Identify which cell holds the provided text, then report its [x, y] central coordinate. 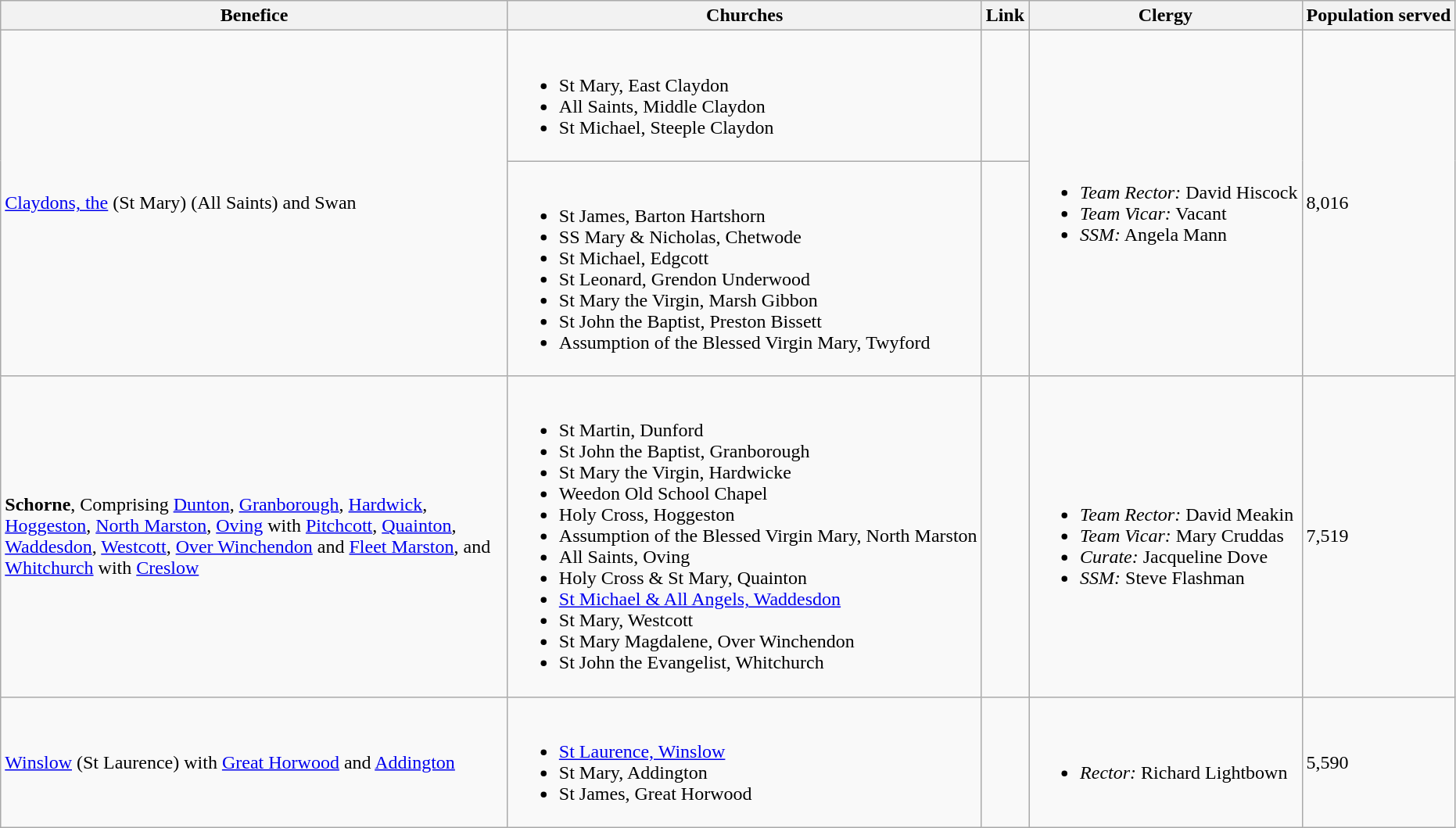
Link [1005, 16]
Team Rector: David MeakinTeam Vicar: Mary CruddasCurate: Jacqueline DoveSSM: Steve Flashman [1165, 536]
Team Rector: David HiscockTeam Vicar: VacantSSM: Angela Mann [1165, 203]
St Laurence, WinslowSt Mary, AddingtonSt James, Great Horwood [744, 762]
Rector: Richard Lightbown [1165, 762]
St Mary, East ClaydonAll Saints, Middle ClaydonSt Michael, Steeple Claydon [744, 95]
8,016 [1379, 203]
7,519 [1379, 536]
Churches [744, 16]
5,590 [1379, 762]
Benefice [255, 16]
Clergy [1165, 16]
Population served [1379, 16]
Claydons, the (St Mary) (All Saints) and Swan [255, 203]
Winslow (St Laurence) with Great Horwood and Addington [255, 762]
